Find where the given text appears and provide that cell's center as [X, Y] coordinate. 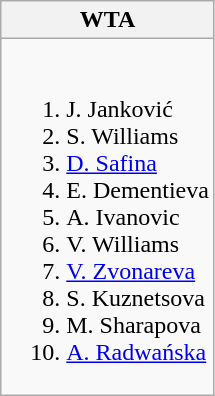
J. Janković S. Williams D. Safina E. Dementieva A. Ivanovic V. Williams V. Zvonareva S. Kuznetsova M. Sharapova A. Radwańska [108, 217]
WTA [108, 20]
